Return the [X, Y] coordinate for the center point of the cell that contains the specified text.  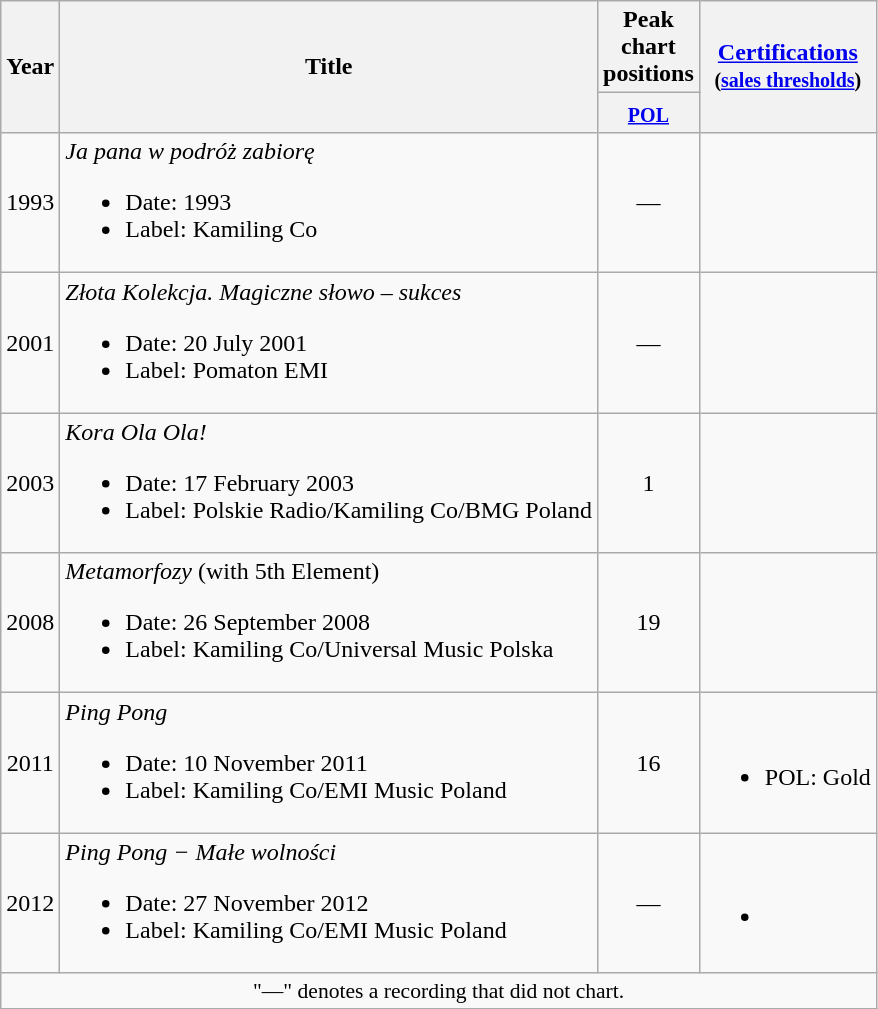
Year [30, 67]
Certifications(sales thresholds) [788, 67]
16 [649, 763]
2012 [30, 903]
19 [649, 623]
"—" denotes a recording that did not chart. [439, 991]
Ja pana w podróż zabioręDate: 1993Label: Kamiling Co [329, 203]
POL: Gold [788, 763]
1 [649, 483]
2003 [30, 483]
Title [329, 67]
1993 [30, 203]
2001 [30, 343]
Peak chart positions [649, 47]
Ping Pong − Małe wolnościDate: 27 November 2012Label: Kamiling Co/EMI Music Poland [329, 903]
2008 [30, 623]
Metamorfozy (with 5th Element)Date: 26 September 2008Label: Kamiling Co/Universal Music Polska [329, 623]
2011 [30, 763]
Kora Ola Ola!Date: 17 February 2003Label: Polskie Radio/Kamiling Co/BMG Poland [329, 483]
POL [649, 113]
Ping PongDate: 10 November 2011Label: Kamiling Co/EMI Music Poland [329, 763]
Złota Kolekcja. Magiczne słowo – sukcesDate: 20 July 2001Label: Pomaton EMI [329, 343]
